Provide the [x, y] coordinate of the cell's center where the given text is located.  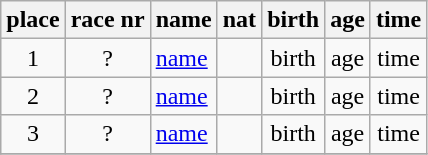
race nr [108, 20]
nat [239, 20]
2 [33, 96]
place [33, 20]
1 [33, 58]
3 [33, 134]
